Return the (x, y) coordinate for the center point of the cell that contains the specified text.  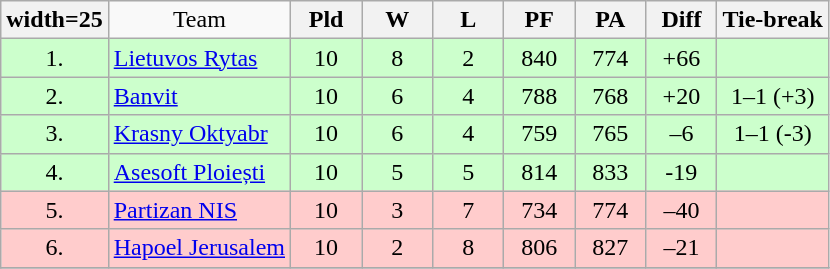
814 (540, 172)
1–1 (-3) (773, 134)
7 (468, 210)
5. (54, 210)
Hapoel Jerusalem (199, 248)
PF (540, 20)
3. (54, 134)
765 (610, 134)
806 (540, 248)
759 (540, 134)
2. (54, 96)
Krasny Oktyabr (199, 134)
734 (540, 210)
Tie-break (773, 20)
6. (54, 248)
Pld (326, 20)
768 (610, 96)
width=25 (54, 20)
4. (54, 172)
–6 (682, 134)
Diff (682, 20)
+20 (682, 96)
Banvit (199, 96)
Partizan NIS (199, 210)
PA (610, 20)
Lietuvos Rytas (199, 58)
L (468, 20)
–21 (682, 248)
840 (540, 58)
788 (540, 96)
–40 (682, 210)
1. (54, 58)
833 (610, 172)
3 (398, 210)
+66 (682, 58)
Asesoft Ploiești (199, 172)
1–1 (+3) (773, 96)
827 (610, 248)
-19 (682, 172)
W (398, 20)
Team (199, 20)
